Output the [X, Y] coordinate of the center of the cell containing the given text.  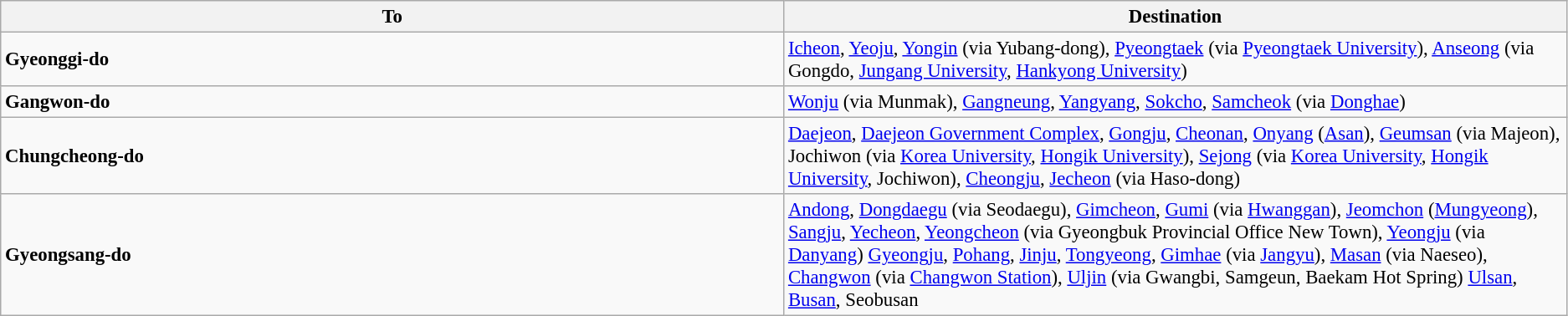
Gyeonggi-do [392, 60]
Wonju (via Munmak), Gangneung, Yangyang, Sokcho, Samcheok (via Donghae) [1176, 102]
Icheon, Yeoju, Yongin (via Yubang-dong), Pyeongtaek (via Pyeongtaek University), Anseong (via Gongdo, Jungang University, Hankyong University) [1176, 60]
Chungcheong-do [392, 156]
To [392, 17]
Gyeongsang-do [392, 255]
Gangwon-do [392, 102]
Destination [1176, 17]
